From the cell containing the given text, extract its center point as [X, Y] coordinate. 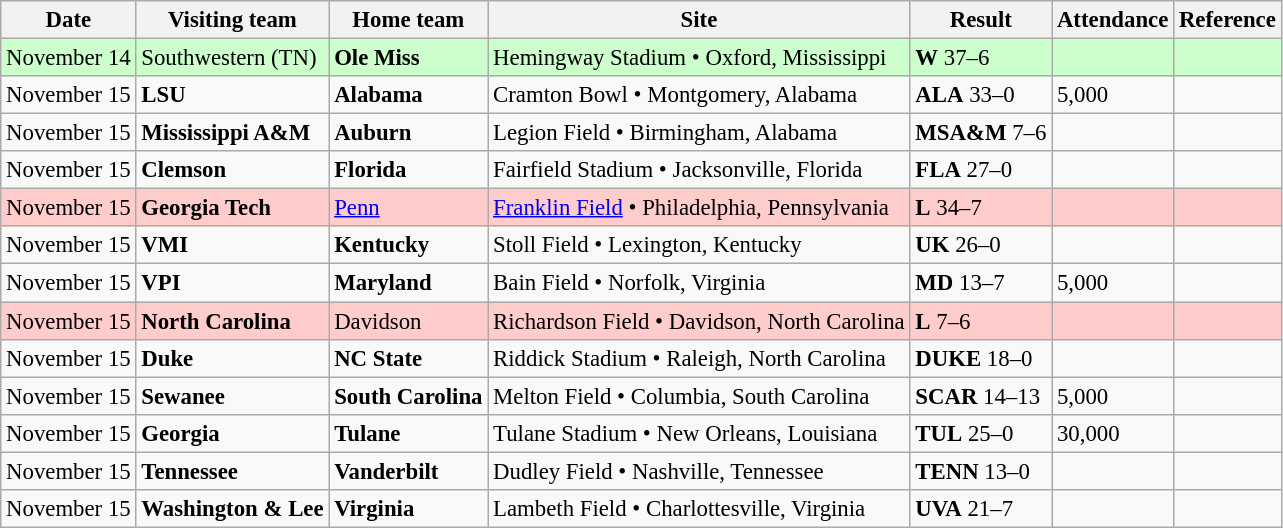
Washington & Lee [232, 509]
Franklin Field • Philadelphia, Pennsylvania [699, 208]
UVA 21–7 [981, 509]
Legion Field • Birmingham, Alabama [699, 133]
W 37–6 [981, 58]
Sewanee [232, 396]
Riddick Stadium • Raleigh, North Carolina [699, 358]
North Carolina [232, 321]
Lambeth Field • Charlottesville, Virginia [699, 509]
November 14 [68, 58]
NC State [408, 358]
Mississippi A&M [232, 133]
MSA&M 7–6 [981, 133]
Richardson Field • Davidson, North Carolina [699, 321]
UK 26–0 [981, 245]
Stoll Field • Lexington, Kentucky [699, 245]
Davidson [408, 321]
TENN 13–0 [981, 471]
Result [981, 20]
DUKE 18–0 [981, 358]
Vanderbilt [408, 471]
L 34–7 [981, 208]
Attendance [1113, 20]
MD 13–7 [981, 283]
FLA 27–0 [981, 170]
Alabama [408, 95]
Cramton Bowl • Montgomery, Alabama [699, 95]
30,000 [1113, 433]
Date [68, 20]
Kentucky [408, 245]
ALA 33–0 [981, 95]
Ole Miss [408, 58]
South Carolina [408, 396]
Hemingway Stadium • Oxford, Mississippi [699, 58]
Dudley Field • Nashville, Tennessee [699, 471]
Tennessee [232, 471]
SCAR 14–13 [981, 396]
Florida [408, 170]
Maryland [408, 283]
Tulane Stadium • New Orleans, Louisiana [699, 433]
Home team [408, 20]
VMI [232, 245]
Georgia [232, 433]
Fairfield Stadium • Jacksonville, Florida [699, 170]
VPI [232, 283]
Penn [408, 208]
Clemson [232, 170]
Visiting team [232, 20]
Auburn [408, 133]
Duke [232, 358]
Bain Field • Norfolk, Virginia [699, 283]
Melton Field • Columbia, South Carolina [699, 396]
Reference [1228, 20]
Georgia Tech [232, 208]
L 7–6 [981, 321]
TUL 25–0 [981, 433]
Southwestern (TN) [232, 58]
Site [699, 20]
LSU [232, 95]
Virginia [408, 509]
Tulane [408, 433]
